Detect which cell encompasses the target text, then output its [X, Y] center coordinate. 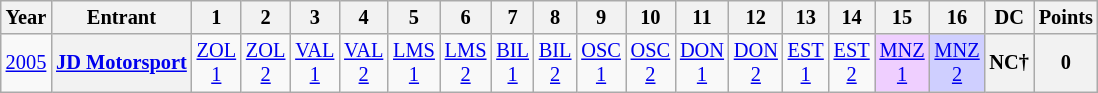
2005 [26, 63]
VAL1 [314, 63]
MNZ2 [958, 63]
16 [958, 17]
DON2 [756, 63]
3 [314, 17]
DON1 [702, 63]
15 [902, 17]
4 [364, 17]
VAL2 [364, 63]
7 [512, 17]
MNZ1 [902, 63]
LMS2 [466, 63]
EST1 [806, 63]
Entrant [121, 17]
5 [414, 17]
LMS1 [414, 63]
DC [1010, 17]
8 [556, 17]
EST2 [852, 63]
JD Motorsport [121, 63]
BIL1 [512, 63]
NC† [1010, 63]
0 [1066, 63]
11 [702, 17]
10 [650, 17]
14 [852, 17]
ZOL2 [266, 63]
Year [26, 17]
ZOL1 [216, 63]
2 [266, 17]
6 [466, 17]
OSC2 [650, 63]
OSC1 [600, 63]
BIL2 [556, 63]
12 [756, 17]
Points [1066, 17]
13 [806, 17]
9 [600, 17]
1 [216, 17]
